Return the [x, y] coordinate for the center point of the cell that contains the specified text.  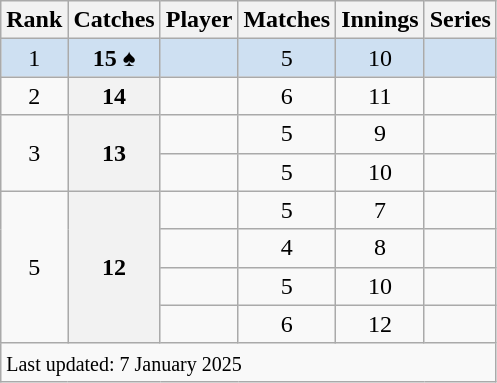
2 [34, 96]
15 ♠ [114, 58]
7 [380, 210]
Last updated: 7 January 2025 [249, 362]
Rank [34, 20]
1 [34, 58]
Innings [380, 20]
Catches [114, 20]
4 [287, 248]
Series [460, 20]
8 [380, 248]
14 [114, 96]
13 [114, 153]
9 [380, 134]
Player [199, 20]
11 [380, 96]
3 [34, 153]
Matches [287, 20]
